Find where the given text appears and provide that cell's center as [X, Y] coordinate. 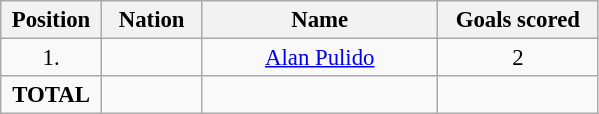
TOTAL [52, 95]
Name [320, 20]
1. [52, 58]
Nation [152, 20]
2 [518, 58]
Alan Pulido [320, 58]
Goals scored [518, 20]
Position [52, 20]
